Capture the cell that displays the provided text and extract its [x, y] central coordinate. 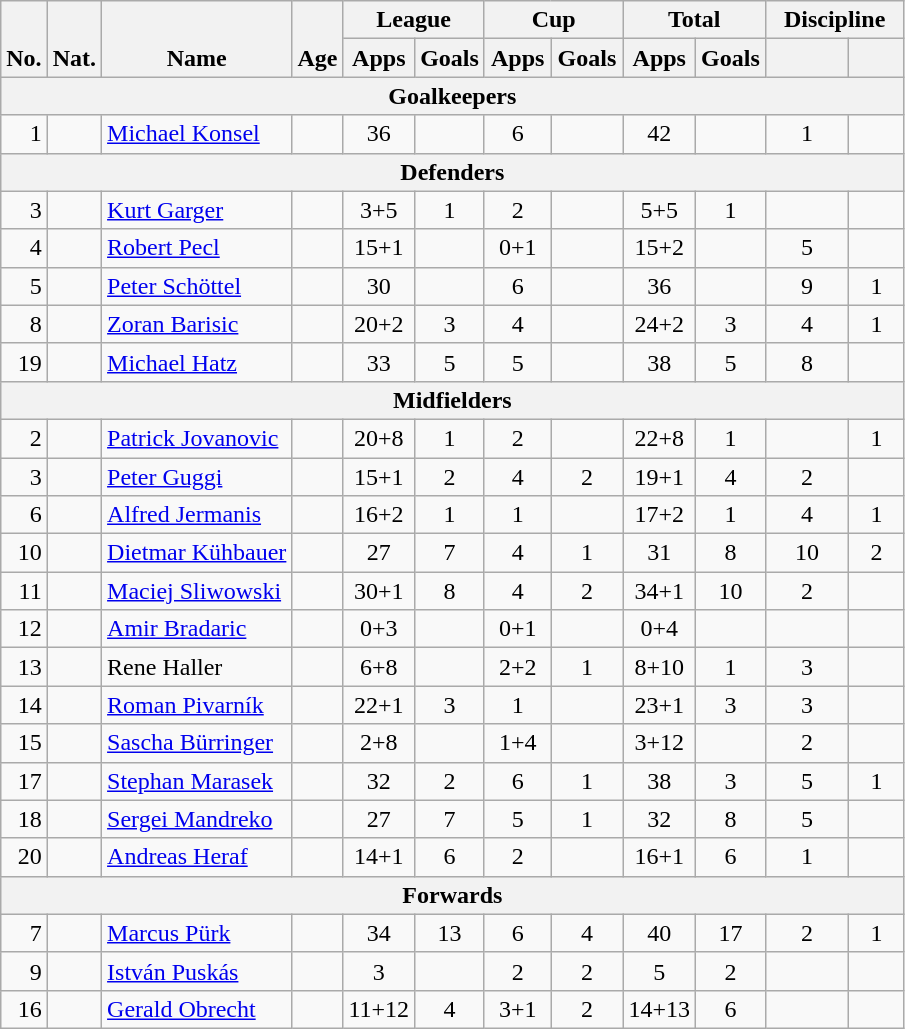
24+2 [660, 324]
Defenders [452, 172]
17+2 [660, 515]
Cup [554, 20]
12 [24, 629]
40 [660, 933]
18 [24, 819]
34 [379, 933]
Rene Haller [197, 667]
14 [24, 705]
22+8 [660, 438]
Age [318, 39]
15+2 [660, 248]
31 [660, 553]
20+8 [379, 438]
League [414, 20]
3+12 [660, 743]
16+2 [379, 515]
Marcus Pürk [197, 933]
Peter Schöttel [197, 286]
István Puskás [197, 971]
No. [24, 39]
3+1 [518, 1009]
Zoran Barisic [197, 324]
20+2 [379, 324]
33 [379, 362]
11 [24, 591]
Dietmar Kühbauer [197, 553]
Robert Pecl [197, 248]
16+1 [660, 857]
20 [24, 857]
42 [660, 134]
Sergei Mandreko [197, 819]
15 [24, 743]
Discipline [834, 20]
Sascha Bürringer [197, 743]
3+5 [379, 210]
19+1 [660, 477]
5+5 [660, 210]
16 [24, 1009]
14+1 [379, 857]
19 [24, 362]
6+8 [379, 667]
34+1 [660, 591]
Maciej Sliwowski [197, 591]
11+12 [379, 1009]
Alfred Jermanis [197, 515]
0+3 [379, 629]
Total [694, 20]
Kurt Garger [197, 210]
22+1 [379, 705]
14+13 [660, 1009]
2+8 [379, 743]
Nat. [74, 39]
Roman Pivarník [197, 705]
Stephan Marasek [197, 781]
8+10 [660, 667]
Patrick Jovanovic [197, 438]
Gerald Obrecht [197, 1009]
2+2 [518, 667]
30+1 [379, 591]
Midfielders [452, 400]
Goalkeepers [452, 96]
0+4 [660, 629]
Forwards [452, 895]
Andreas Heraf [197, 857]
Amir Bradaric [197, 629]
Name [197, 39]
Peter Guggi [197, 477]
1+4 [518, 743]
Michael Konsel [197, 134]
Michael Hatz [197, 362]
23+1 [660, 705]
30 [379, 286]
